Return (x, y) of the center of cell containing provided text 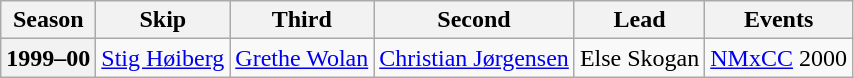
Skip (163, 20)
Lead (639, 20)
Second (474, 20)
Third (302, 20)
Christian Jørgensen (474, 58)
Grethe Wolan (302, 58)
Events (779, 20)
Else Skogan (639, 58)
1999–00 (48, 58)
Season (48, 20)
Stig Høiberg (163, 58)
NMxCC 2000 (779, 58)
